Return (X, Y) of the center of cell containing provided text 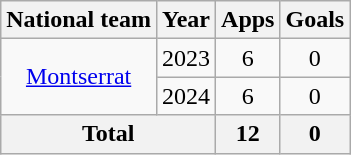
2024 (186, 96)
Montserrat (79, 77)
Year (186, 20)
Goals (315, 20)
12 (248, 134)
2023 (186, 58)
National team (79, 20)
Apps (248, 20)
Total (108, 134)
